Extract the (x, y) coordinate from the center of the cell holding the provided text.  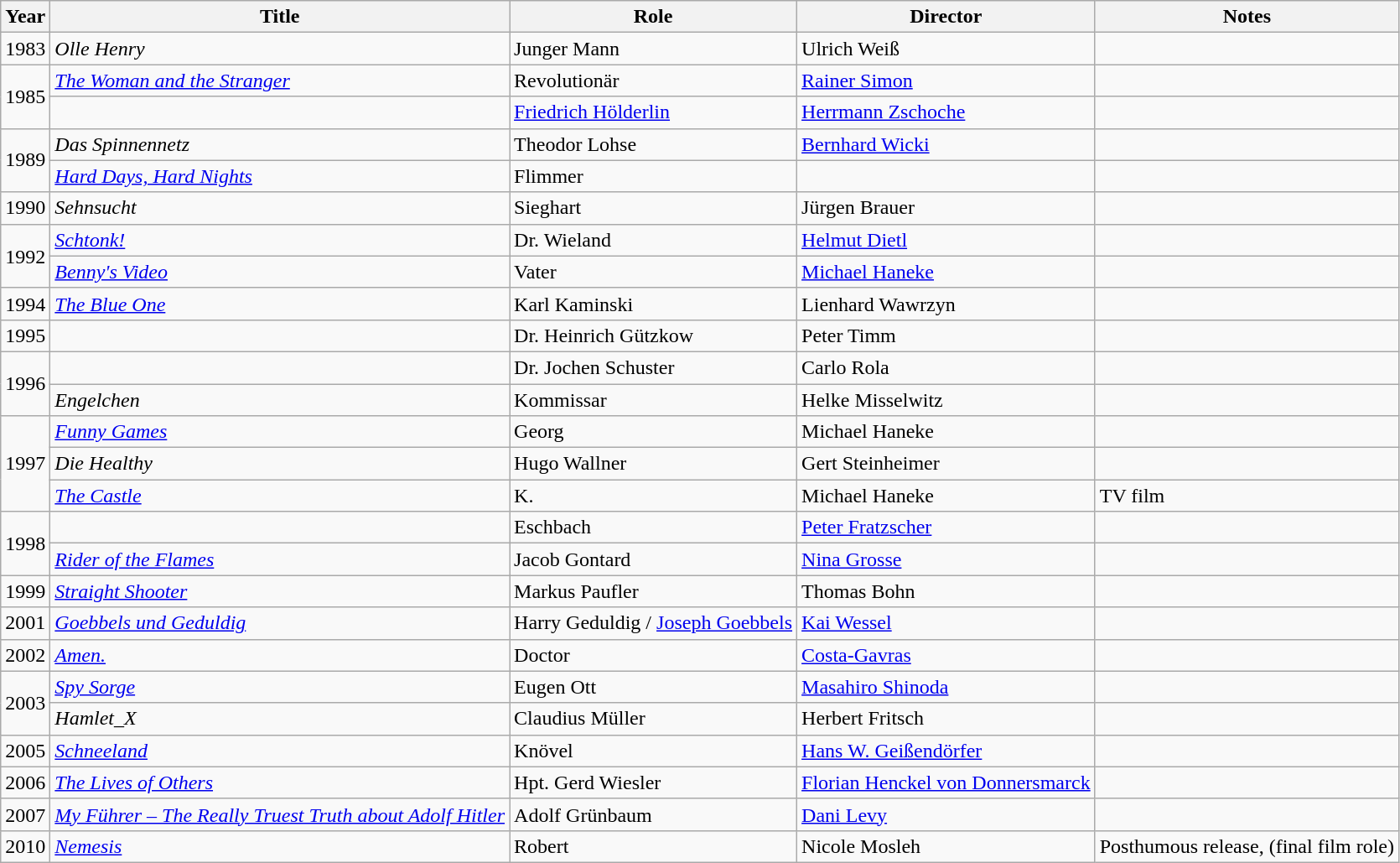
1997 (25, 464)
Hpt. Gerd Wiesler (654, 782)
Harry Geduldig / Joseph Goebbels (654, 623)
Carlo Rola (946, 367)
Die Healthy (280, 464)
Thomas Bohn (946, 591)
Das Spinnennetz (280, 144)
1992 (25, 256)
Rider of the Flames (280, 559)
Hard Days, Hard Nights (280, 176)
Friedrich Hölderlin (654, 112)
Eschbach (654, 528)
Helmut Dietl (946, 240)
2010 (25, 846)
1995 (25, 335)
Posthumous release, (final film role) (1247, 846)
1994 (25, 304)
Funny Games (280, 432)
Olle Henry (280, 49)
Theodor Lohse (654, 144)
Helke Misselwitz (946, 400)
Knövel (654, 751)
Robert (654, 846)
Claudius Müller (654, 719)
Karl Kaminski (654, 304)
Jacob Gontard (654, 559)
Director (946, 17)
Hugo Wallner (654, 464)
1990 (25, 208)
Dani Levy (946, 814)
Dr. Heinrich Gützkow (654, 335)
Masahiro Shinoda (946, 687)
Engelchen (280, 400)
K. (654, 496)
TV film (1247, 496)
Hans W. Geißendörfer (946, 751)
Ulrich Weiß (946, 49)
Georg (654, 432)
2005 (25, 751)
Schneeland (280, 751)
The Castle (280, 496)
The Woman and the Stranger (280, 81)
Markus Paufler (654, 591)
1998 (25, 543)
Vater (654, 272)
Schtonk! (280, 240)
Year (25, 17)
Title (280, 17)
Doctor (654, 655)
1983 (25, 49)
Hamlet_X (280, 719)
Jürgen Brauer (946, 208)
Nemesis (280, 846)
Rainer Simon (946, 81)
Role (654, 17)
Spy Sorge (280, 687)
Eugen Ott (654, 687)
2001 (25, 623)
The Lives of Others (280, 782)
1999 (25, 591)
Lienhard Wawrzyn (946, 304)
Benny's Video (280, 272)
2002 (25, 655)
Junger Mann (654, 49)
Nicole Mosleh (946, 846)
Sehnsucht (280, 208)
1989 (25, 160)
Sieghart (654, 208)
Herbert Fritsch (946, 719)
Peter Timm (946, 335)
My Führer – The Really Truest Truth about Adolf Hitler (280, 814)
2007 (25, 814)
2003 (25, 703)
Notes (1247, 17)
Kai Wessel (946, 623)
2006 (25, 782)
Straight Shooter (280, 591)
The Blue One (280, 304)
Nina Grosse (946, 559)
Flimmer (654, 176)
Dr. Jochen Schuster (654, 367)
Florian Henckel von Donnersmarck (946, 782)
Gert Steinheimer (946, 464)
Peter Fratzscher (946, 528)
Kommissar (654, 400)
Costa-Gavras (946, 655)
Bernhard Wicki (946, 144)
Dr. Wieland (654, 240)
Adolf Grünbaum (654, 814)
Revolutionär (654, 81)
Herrmann Zschoche (946, 112)
1996 (25, 383)
1985 (25, 96)
Amen. (280, 655)
Goebbels und Geduldig (280, 623)
